For the text-containing cell, return its midpoint in (x, y) coordinate format. 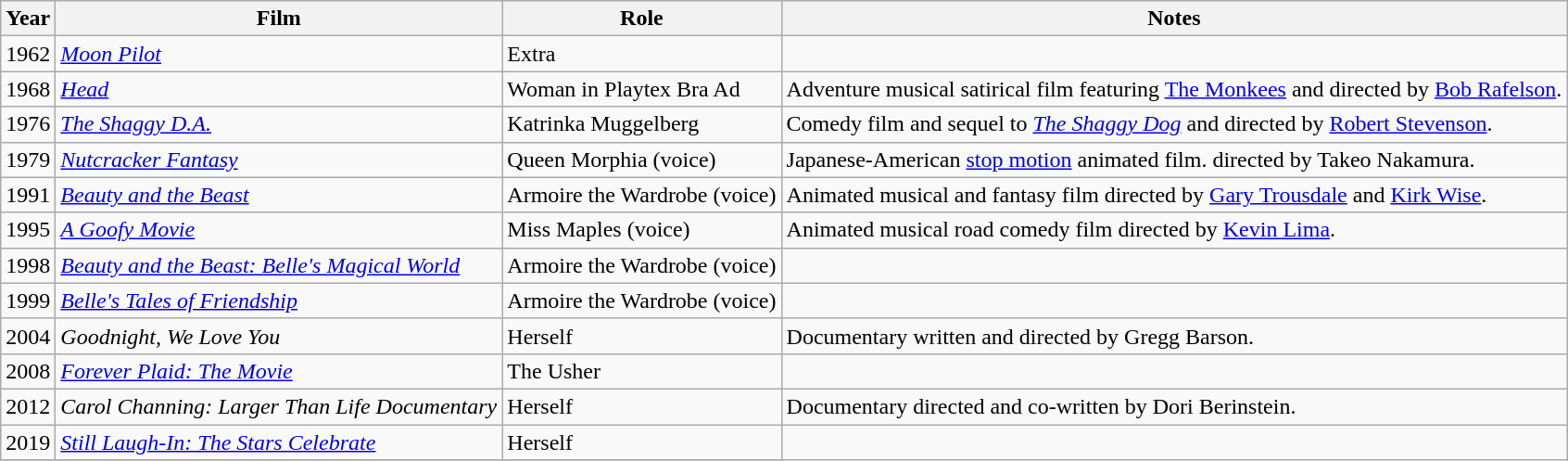
The Usher (641, 371)
1995 (28, 230)
The Shaggy D.A. (279, 124)
Belle's Tales of Friendship (279, 301)
Forever Plaid: The Movie (279, 371)
1999 (28, 301)
Animated musical and fantasy film directed by Gary Trousdale and Kirk Wise. (1174, 195)
Still Laugh-In: The Stars Celebrate (279, 442)
1976 (28, 124)
1991 (28, 195)
Carol Channing: Larger Than Life Documentary (279, 406)
2012 (28, 406)
A Goofy Movie (279, 230)
Beauty and the Beast: Belle's Magical World (279, 265)
Notes (1174, 19)
Comedy film and sequel to The Shaggy Dog and directed by Robert Stevenson. (1174, 124)
Goodnight, We Love You (279, 336)
1968 (28, 89)
Extra (641, 54)
Nutcracker Fantasy (279, 160)
Documentary directed and co-written by Dori Berinstein. (1174, 406)
Woman in Playtex Bra Ad (641, 89)
Queen Morphia (voice) (641, 160)
Adventure musical satirical film featuring The Monkees and directed by Bob Rafelson. (1174, 89)
Documentary written and directed by Gregg Barson. (1174, 336)
Katrinka Muggelberg (641, 124)
Year (28, 19)
Role (641, 19)
1962 (28, 54)
Animated musical road comedy film directed by Kevin Lima. (1174, 230)
Film (279, 19)
2004 (28, 336)
Moon Pilot (279, 54)
Miss Maples (voice) (641, 230)
1979 (28, 160)
Beauty and the Beast (279, 195)
Head (279, 89)
1998 (28, 265)
2019 (28, 442)
Japanese-American stop motion animated film. directed by Takeo Nakamura. (1174, 160)
2008 (28, 371)
